Find where the given text appears and provide that cell's center as [X, Y] coordinate. 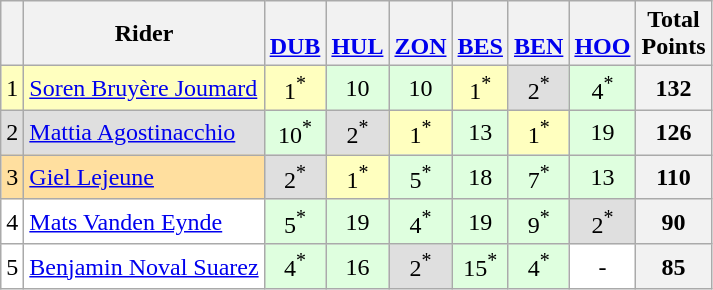
Rider [144, 34]
4 [12, 222]
HUL [358, 34]
Soren Bruyère Joumard [144, 88]
90 [674, 222]
3 [12, 178]
18 [480, 178]
HOO [602, 34]
- [602, 266]
10* [295, 132]
7* [538, 178]
BEN [538, 34]
Mats Vanden Eynde [144, 222]
BES [480, 34]
9* [538, 222]
2 [12, 132]
DUB [295, 34]
15* [480, 266]
110 [674, 178]
Mattia Agostinacchio [144, 132]
132 [674, 88]
Giel Lejeune [144, 178]
Total Points [674, 34]
85 [674, 266]
Benjamin Noval Suarez [144, 266]
5 [12, 266]
16 [358, 266]
126 [674, 132]
ZON [420, 34]
1 [12, 88]
